Extract the [x, y] coordinate from the center of the cell holding the provided text.  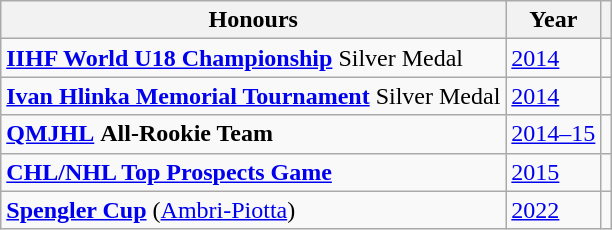
CHL/NHL Top Prospects Game [254, 172]
2014–15 [554, 134]
QMJHL All-Rookie Team [254, 134]
Honours [254, 20]
2022 [554, 210]
Spengler Cup (Ambri-Piotta) [254, 210]
Year [554, 20]
Ivan Hlinka Memorial Tournament Silver Medal [254, 96]
2015 [554, 172]
IIHF World U18 Championship Silver Medal [254, 58]
